Detect which cell encompasses the target text, then output its (x, y) center coordinate. 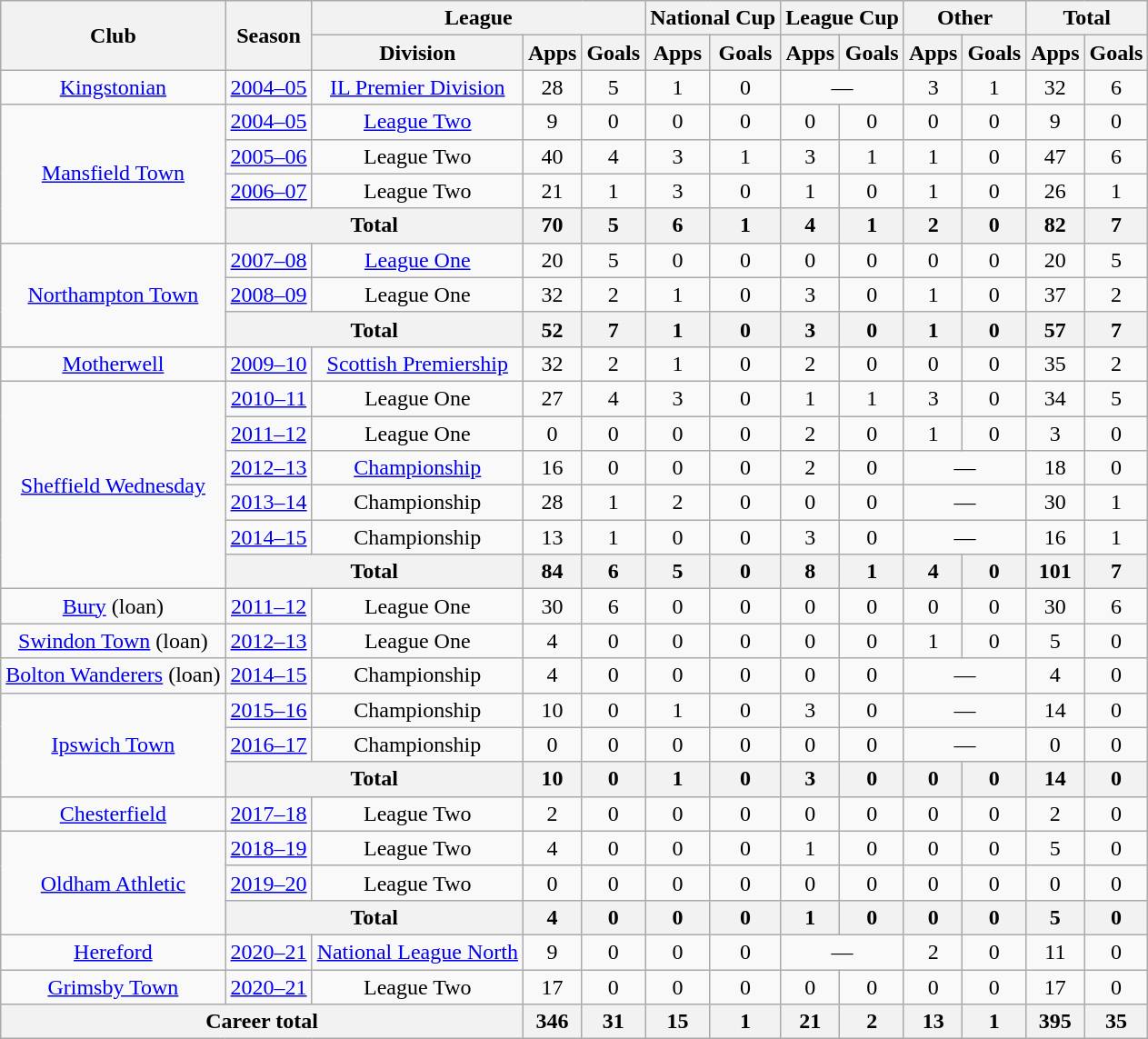
27 (552, 398)
2016–17 (269, 744)
Division (417, 53)
Season (269, 35)
2013–14 (269, 503)
Other (964, 18)
Club (113, 35)
Bolton Wanderers (loan) (113, 675)
52 (552, 329)
70 (552, 225)
11 (1055, 952)
IL Premier Division (417, 87)
34 (1055, 398)
Chesterfield (113, 814)
Sheffield Wednesday (113, 485)
Bury (loan) (113, 606)
84 (552, 572)
Career total (262, 1022)
31 (614, 1022)
Oldham Athletic (113, 883)
Motherwell (113, 364)
Mansfield Town (113, 174)
2008–09 (269, 295)
18 (1055, 468)
2017–18 (269, 814)
Ipswich Town (113, 744)
82 (1055, 225)
2006–07 (269, 191)
Hereford (113, 952)
Northampton Town (113, 295)
37 (1055, 295)
47 (1055, 156)
League (478, 18)
8 (811, 572)
2005–06 (269, 156)
Scottish Premiership (417, 364)
2019–20 (269, 883)
Grimsby Town (113, 986)
League Cup (843, 18)
2010–11 (269, 398)
346 (552, 1022)
57 (1055, 329)
15 (678, 1022)
2009–10 (269, 364)
395 (1055, 1022)
26 (1055, 191)
2007–08 (269, 260)
2015–16 (269, 710)
2018–19 (269, 848)
National Cup (713, 18)
Kingstonian (113, 87)
101 (1055, 572)
40 (552, 156)
Swindon Town (loan) (113, 641)
National League North (417, 952)
